Return the [X, Y] coordinate for the center point of the cell that contains the specified text.  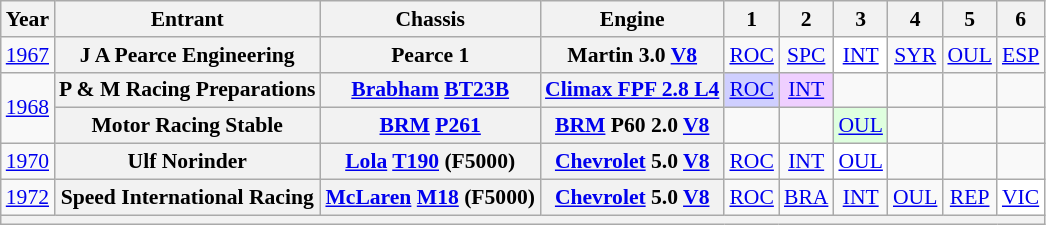
BRA [806, 197]
Lola T190 (F5000) [430, 162]
1968 [28, 108]
McLaren M18 (F5000) [430, 197]
1970 [28, 162]
SYR [915, 55]
J A Pearce Engineering [187, 55]
Brabham BT23B [430, 90]
P & M Racing Preparations [187, 90]
1 [752, 19]
1967 [28, 55]
6 [1020, 19]
2 [806, 19]
1972 [28, 197]
ESP [1020, 55]
VIC [1020, 197]
Ulf Norinder [187, 162]
REP [969, 197]
Chassis [430, 19]
BRM P261 [430, 126]
Martin 3.0 V8 [632, 55]
BRM P60 2.0 V8 [632, 126]
Pearce 1 [430, 55]
Motor Racing Stable [187, 126]
Climax FPF 2.8 L4 [632, 90]
4 [915, 19]
Entrant [187, 19]
Speed International Racing [187, 197]
3 [860, 19]
Year [28, 19]
SPC [806, 55]
Engine [632, 19]
5 [969, 19]
